Return the (x, y) coordinate for the center point of the cell that contains the specified text.  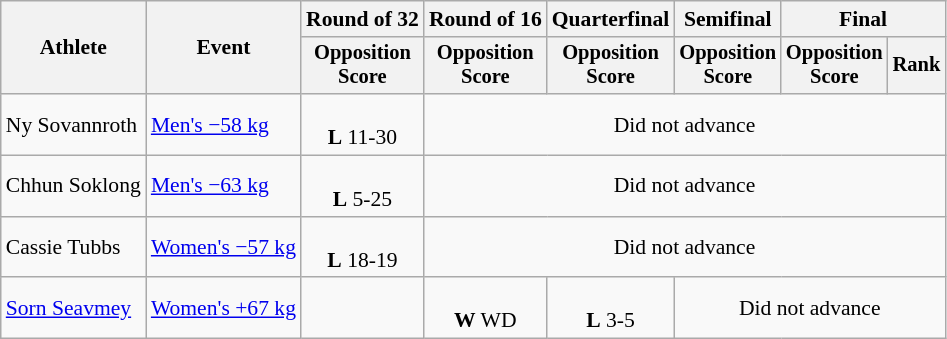
Cassie Tubbs (74, 248)
Athlete (74, 48)
W WD (486, 308)
Semifinal (728, 19)
Women's −57 kg (224, 248)
Ny Sovannroth (74, 124)
Rank (917, 66)
Women's +67 kg (224, 308)
Round of 32 (362, 19)
Final (863, 19)
Quarterfinal (611, 19)
Round of 16 (486, 19)
Men's −58 kg (224, 124)
Event (224, 48)
L 3-5 (611, 308)
L 18-19 (362, 248)
L 5-25 (362, 186)
L 11-30 (362, 124)
Chhun Soklong (74, 186)
Sorn Seavmey (74, 308)
Men's −63 kg (224, 186)
